Pinpoint the cell where the given text exists, returning its [X, Y] midpoint coordinate. 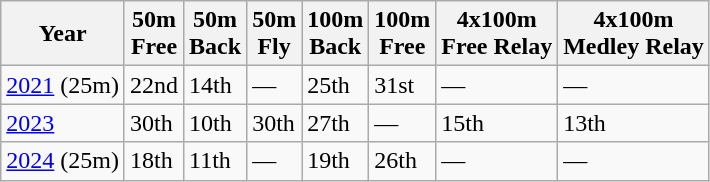
Year [63, 34]
4x100mFree Relay [497, 34]
26th [402, 161]
50mBack [216, 34]
13th [634, 123]
50mFly [274, 34]
27th [336, 123]
15th [497, 123]
100mFree [402, 34]
25th [336, 85]
14th [216, 85]
2023 [63, 123]
19th [336, 161]
22nd [154, 85]
11th [216, 161]
2021 (25m) [63, 85]
50mFree [154, 34]
10th [216, 123]
2024 (25m) [63, 161]
4x100mMedley Relay [634, 34]
100mBack [336, 34]
18th [154, 161]
31st [402, 85]
